Identify which cell holds the provided text, then report its (x, y) central coordinate. 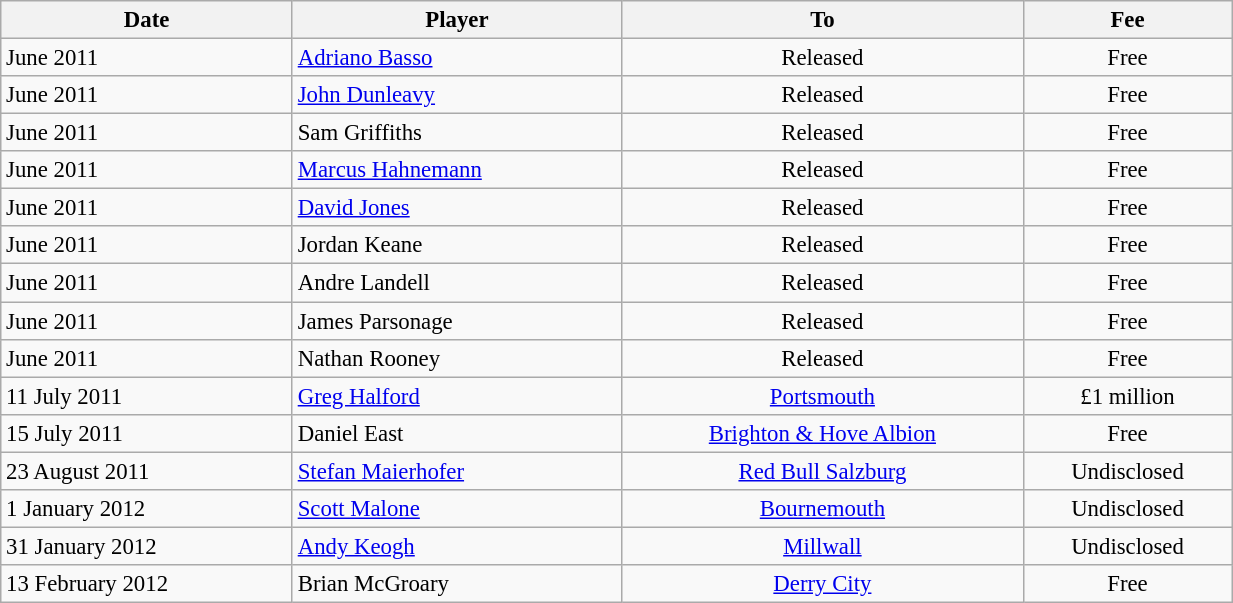
Stefan Maierhofer (456, 471)
23 August 2011 (147, 471)
Bournemouth (822, 509)
31 January 2012 (147, 546)
Nathan Rooney (456, 358)
Andy Keogh (456, 546)
Brian McGroary (456, 584)
David Jones (456, 208)
15 July 2011 (147, 433)
Jordan Keane (456, 245)
John Dunleavy (456, 95)
To (822, 20)
Millwall (822, 546)
Date (147, 20)
Daniel East (456, 433)
Scott Malone (456, 509)
11 July 2011 (147, 396)
Andre Landell (456, 283)
Marcus Hahnemann (456, 170)
Sam Griffiths (456, 133)
Adriano Basso (456, 58)
1 January 2012 (147, 509)
Red Bull Salzburg (822, 471)
13 February 2012 (147, 584)
£1 million (1127, 396)
Greg Halford (456, 396)
Derry City (822, 584)
James Parsonage (456, 321)
Brighton & Hove Albion (822, 433)
Fee (1127, 20)
Portsmouth (822, 396)
Player (456, 20)
